Identify which cell holds the provided text, then report its (x, y) central coordinate. 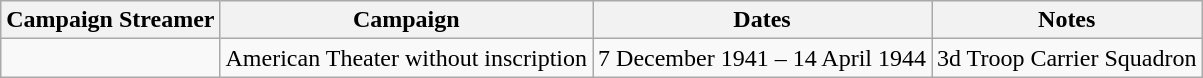
7 December 1941 – 14 April 1944 (762, 58)
Campaign Streamer (110, 20)
Dates (762, 20)
Notes (1067, 20)
3d Troop Carrier Squadron (1067, 58)
Campaign (406, 20)
American Theater without inscription (406, 58)
